Search for the cell housing the specified text and yield its (x, y) center coordinate. 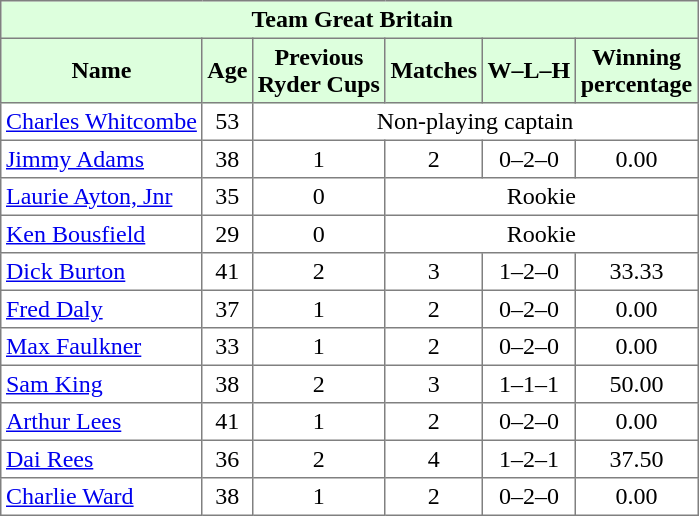
Winningpercentage (637, 70)
Ken Bousfield (102, 234)
Dai Rees (102, 459)
37.50 (637, 459)
Max Faulkner (102, 347)
Name (102, 70)
Team Great Britain (350, 20)
1–1–1 (528, 384)
Fred Daly (102, 309)
Age (227, 70)
Sam King (102, 384)
Dick Burton (102, 272)
Matches (434, 70)
29 (227, 234)
PreviousRyder Cups (320, 70)
W–L–H (528, 70)
Non-playing captain (476, 122)
33.33 (637, 272)
4 (434, 459)
37 (227, 309)
Charlie Ward (102, 497)
Jimmy Adams (102, 159)
1–2–0 (528, 272)
Arthur Lees (102, 422)
Laurie Ayton, Jnr (102, 197)
53 (227, 122)
33 (227, 347)
36 (227, 459)
50.00 (637, 384)
Charles Whitcombe (102, 122)
35 (227, 197)
1–2–1 (528, 459)
